Output the [x, y] coordinate of the center of the cell containing the given text.  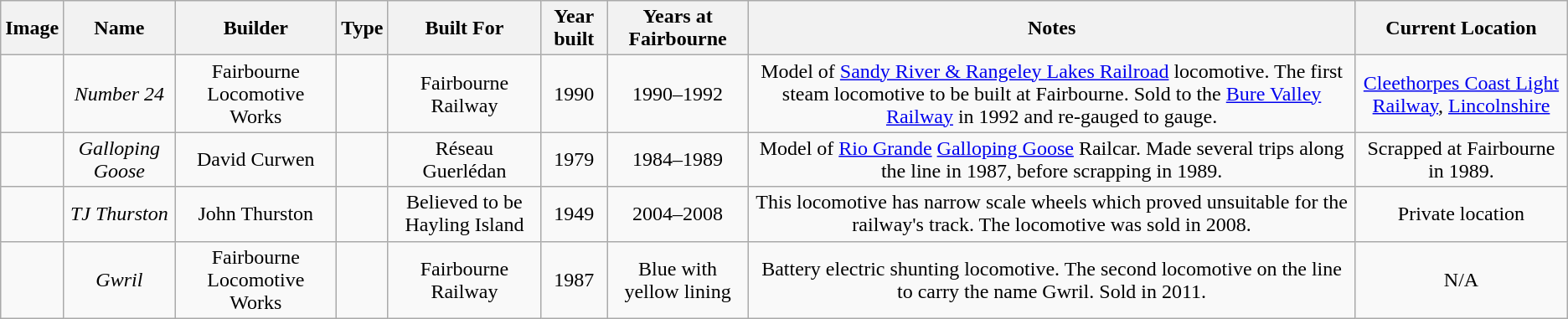
N/A [1462, 280]
John Thurston [256, 214]
Scrapped at Fairbourne in 1989. [1462, 159]
1949 [575, 214]
Built For [464, 28]
Builder [256, 28]
Believed to be Hayling Island [464, 214]
Galloping Goose [119, 159]
TJ Thurston [119, 214]
This locomotive has narrow scale wheels which proved unsuitable for the railway's track. The locomotive was sold in 2008. [1051, 214]
Réseau Guerlédan [464, 159]
Battery electric shunting locomotive. The second locomotive on the line to carry the name Gwril. Sold in 2011. [1051, 280]
1990–1992 [678, 94]
Model of Rio Grande Galloping Goose Railcar. Made several trips along the line in 1987, before scrapping in 1989. [1051, 159]
David Curwen [256, 159]
Type [362, 28]
1990 [575, 94]
Cleethorpes Coast Light Railway, Lincolnshire [1462, 94]
1984–1989 [678, 159]
Years at Fairbourne [678, 28]
Current Location [1462, 28]
Image [32, 28]
Number 24 [119, 94]
Year built [575, 28]
Gwril [119, 280]
Private location [1462, 214]
Blue with yellow lining [678, 280]
1979 [575, 159]
Name [119, 28]
Notes [1051, 28]
2004–2008 [678, 214]
1987 [575, 280]
